Extract the (x, y) coordinate from the center of the cell holding the provided text.  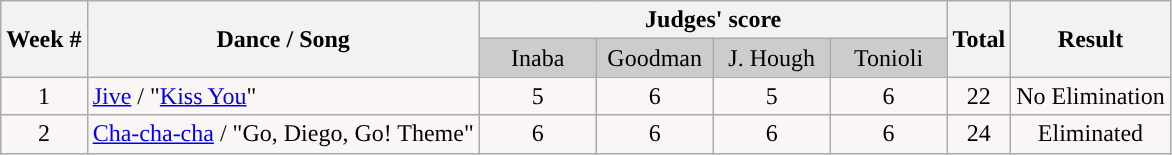
No Elimination (1091, 96)
2 (44, 134)
Goodman (654, 58)
22 (979, 96)
Result (1091, 39)
1 (44, 96)
Tonioli (888, 58)
J. Hough (772, 58)
Judges' score (713, 20)
Week # (44, 39)
24 (979, 134)
Total (979, 39)
Jive / "Kiss You" (283, 96)
Dance / Song (283, 39)
Eliminated (1091, 134)
Cha-cha-cha / "Go, Diego, Go! Theme" (283, 134)
Inaba (538, 58)
